Detect which cell encompasses the target text, then output its (X, Y) center coordinate. 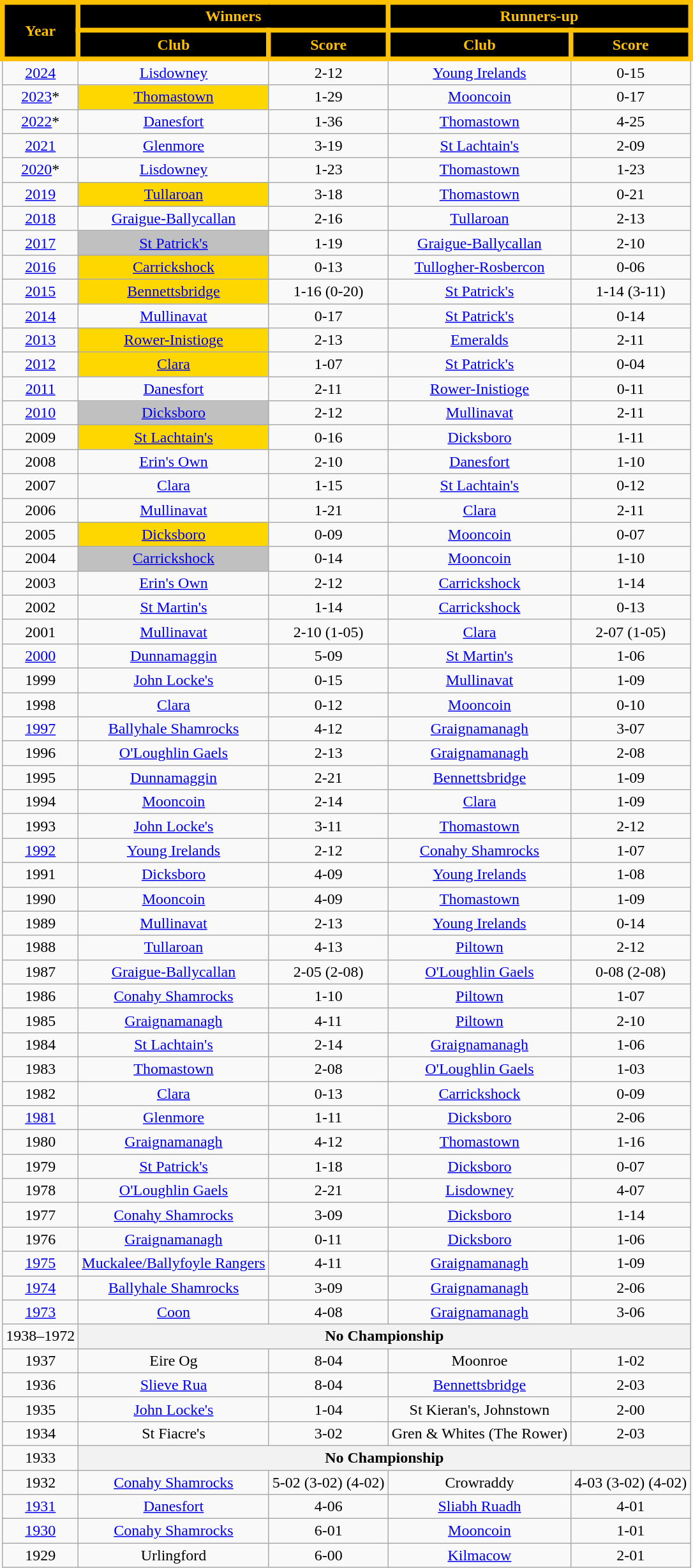
2018 (41, 218)
2-10 (1-05) (328, 631)
1931 (41, 1507)
1-03 (630, 1069)
2022* (41, 121)
1-21 (328, 510)
2016 (41, 267)
1983 (41, 1069)
1934 (41, 1433)
2005 (41, 534)
2011 (41, 389)
1-18 (328, 1166)
Muckalee/Ballyfoyle Rangers (174, 1263)
1-08 (630, 875)
Year (41, 31)
1973 (41, 1312)
3-11 (328, 826)
1998 (41, 704)
1930 (41, 1531)
1991 (41, 875)
1974 (41, 1288)
1935 (41, 1409)
1999 (41, 680)
4-13 (328, 947)
2021 (41, 146)
Kilmacow (480, 1555)
6-01 (328, 1531)
4-25 (630, 121)
1-16 (0-20) (328, 291)
1980 (41, 1142)
4-01 (630, 1507)
1986 (41, 996)
Tullogher-Rosbercon (480, 267)
2012 (41, 365)
1-36 (328, 121)
1936 (41, 1385)
4-06 (328, 1507)
2-05 (2-08) (328, 972)
1-15 (328, 486)
Sliabh Ruadh (480, 1507)
2024 (41, 72)
Runners-up (539, 17)
3-06 (630, 1312)
1977 (41, 1215)
1-29 (328, 97)
1990 (41, 899)
Winners (234, 17)
Urlingford (174, 1555)
3-18 (328, 194)
0-16 (328, 437)
1993 (41, 826)
6-00 (328, 1555)
0-21 (630, 194)
4-07 (630, 1191)
2014 (41, 316)
1994 (41, 802)
4-03 (3-02) (4-02) (630, 1482)
2-00 (630, 1409)
3-02 (328, 1433)
2023* (41, 97)
3-07 (630, 729)
Slieve Rua (174, 1385)
St Kieran's, Johnstown (480, 1409)
1982 (41, 1094)
2006 (41, 510)
1985 (41, 1020)
2019 (41, 194)
Emeralds (480, 340)
1929 (41, 1555)
4-08 (328, 1312)
1937 (41, 1361)
Crowraddy (480, 1482)
Coon (174, 1312)
2009 (41, 437)
2015 (41, 291)
2020* (41, 170)
1-02 (630, 1361)
2000 (41, 656)
2-01 (630, 1555)
1975 (41, 1263)
2003 (41, 583)
5-09 (328, 656)
1984 (41, 1044)
1987 (41, 972)
St Fiacre's (174, 1433)
1-01 (630, 1531)
1978 (41, 1191)
1988 (41, 947)
1-14 (3-11) (630, 291)
2004 (41, 559)
2-07 (1-05) (630, 631)
1979 (41, 1166)
2002 (41, 607)
Moonroe (480, 1361)
2013 (41, 340)
2-16 (328, 218)
2001 (41, 631)
1992 (41, 850)
1-19 (328, 243)
1996 (41, 753)
1932 (41, 1482)
3-19 (328, 146)
1933 (41, 1458)
1997 (41, 729)
0-08 (2-08) (630, 972)
1981 (41, 1118)
2010 (41, 413)
2017 (41, 243)
1989 (41, 923)
2007 (41, 486)
0-06 (630, 267)
Gren & Whites (The Rower) (480, 1433)
1-16 (630, 1142)
5-02 (3-02) (4-02) (328, 1482)
Eire Og (174, 1361)
1938–1972 (41, 1336)
1-04 (328, 1409)
0-10 (630, 704)
1995 (41, 778)
0-04 (630, 365)
2-09 (630, 146)
1976 (41, 1239)
2008 (41, 462)
